Capture the cell that displays the provided text and extract its [x, y] central coordinate. 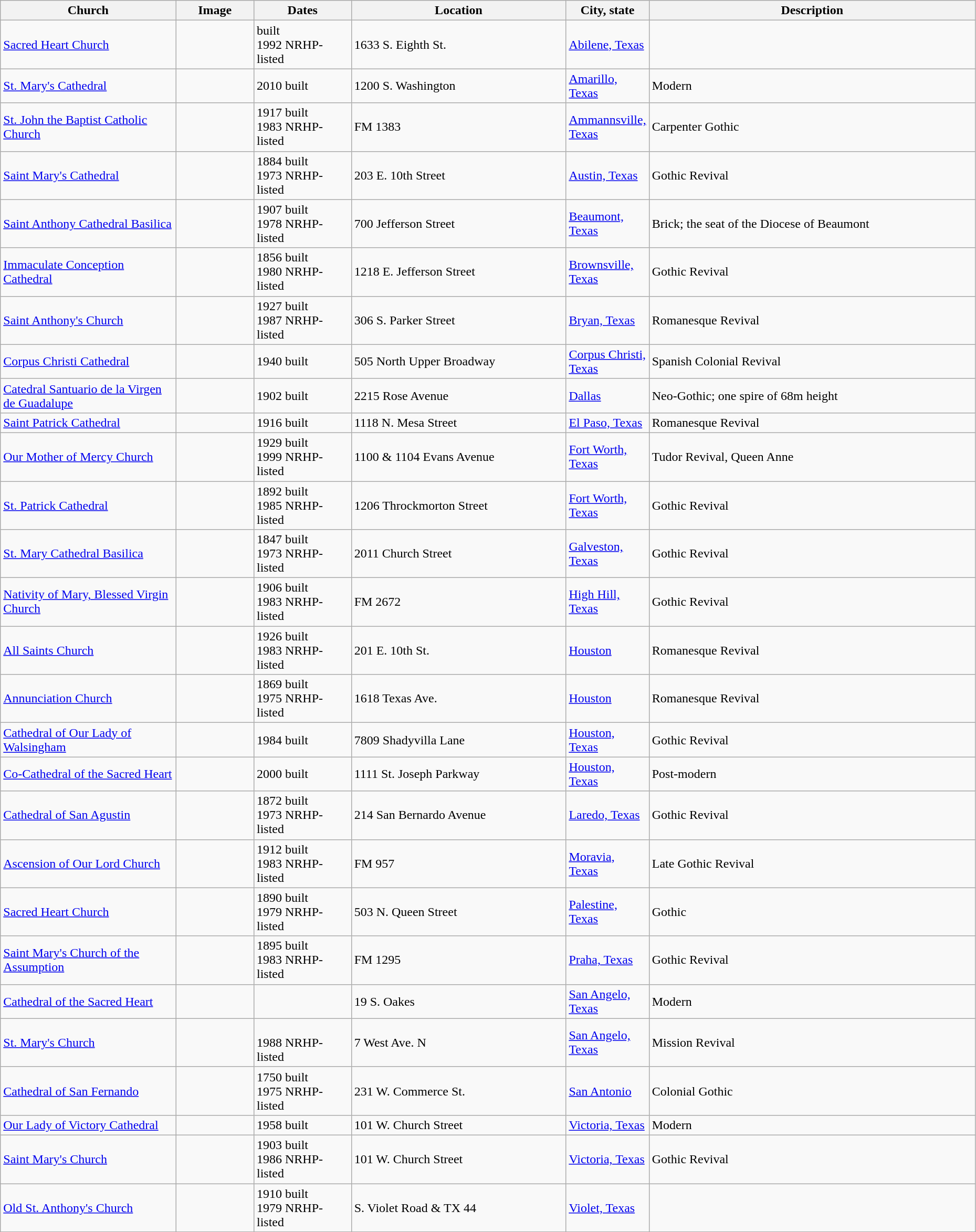
306 S. Parker Street [459, 320]
Saint Anthony's Church [88, 320]
Saint Patrick Cathedral [88, 423]
1750 built1975 NRHP-listed [302, 1091]
Late Gothic Revival [812, 864]
FM 1295 [459, 960]
1940 built [302, 361]
St. Mary's Church [88, 1043]
2010 built [302, 86]
Abilene, Texas [607, 45]
700 Jefferson Street [459, 224]
St. Patrick Cathedral [88, 505]
S. Violet Road & TX 44 [459, 1207]
1988 NRHP-listed [302, 1043]
Church [88, 10]
Immaculate Conception Cathedral [88, 272]
201 E. 10th St. [459, 650]
1917 built1983 NRHP-listed [302, 127]
7 West Ave. N [459, 1043]
Beaumont, Texas [607, 224]
Nativity of Mary, Blessed Virgin Church [88, 602]
Moravia, Texas [607, 864]
Cathedral of San Agustin [88, 815]
1984 built [302, 740]
Saint Mary's Church [88, 1159]
built1992 NRHP-listed [302, 45]
1910 built1979 NRHP-listed [302, 1207]
1856 built1980 NRHP-listed [302, 272]
Saint Mary's Cathedral [88, 175]
All Saints Church [88, 650]
Our Mother of Mercy Church [88, 457]
Violet, Texas [607, 1207]
St. Mary's Cathedral [88, 86]
1958 built [302, 1125]
FM 1383 [459, 127]
High Hill, Texas [607, 602]
Palestine, Texas [607, 912]
FM 957 [459, 864]
Colonial Gothic [812, 1091]
Catedral Santuario de la Virgen de Guadalupe [88, 396]
Location [459, 10]
Our Lady of Victory Cathedral [88, 1125]
1916 built [302, 423]
San Antonio [607, 1091]
1907 built1978 NRHP-listed [302, 224]
Brick; the seat of the Diocese of Beaumont [812, 224]
Saint Anthony Cathedral Basilica [88, 224]
2011 Church Street [459, 554]
1872 built1973 NRHP-listed [302, 815]
El Paso, Texas [607, 423]
Ascension of Our Lord Church [88, 864]
19 S. Oakes [459, 1002]
1926 built1983 NRHP-listed [302, 650]
Austin, Texas [607, 175]
Post-modern [812, 774]
1906 built1983 NRHP-listed [302, 602]
Dallas [607, 396]
Spanish Colonial Revival [812, 361]
1218 E. Jefferson Street [459, 272]
Praha, Texas [607, 960]
1200 S. Washington [459, 86]
2000 built [302, 774]
Brownsville, Texas [607, 272]
1927 built1987 NRHP-listed [302, 320]
1895 built1983 NRHP-listed [302, 960]
Saint Mary's Church of the Assumption [88, 960]
1892 built1985 NRHP-listed [302, 505]
Old St. Anthony's Church [88, 1207]
1118 N. Mesa Street [459, 423]
1633 S. Eighth St. [459, 45]
7809 Shadyvilla Lane [459, 740]
St. John the Baptist Catholic Church [88, 127]
Corpus Christi Cathedral [88, 361]
2215 Rose Avenue [459, 396]
Laredo, Texas [607, 815]
Gothic [812, 912]
1869 built1975 NRHP-listed [302, 699]
1929 built1999 NRHP-listed [302, 457]
1111 St. Joseph Parkway [459, 774]
City, state [607, 10]
214 San Bernardo Avenue [459, 815]
Mission Revival [812, 1043]
FM 2672 [459, 602]
Neo-Gothic; one spire of 68m height [812, 396]
Dates [302, 10]
Amarillo, Texas [607, 86]
203 E. 10th Street [459, 175]
Cathedral of the Sacred Heart [88, 1002]
1847 built1973 NRHP-listed [302, 554]
Cathedral of Our Lady of Walsingham [88, 740]
1903 built1986 NRHP-listed [302, 1159]
Image [215, 10]
Description [812, 10]
1884 built1973 NRHP-listed [302, 175]
St. Mary Cathedral Basilica [88, 554]
1618 Texas Ave. [459, 699]
Tudor Revival, Queen Anne [812, 457]
1206 Throckmorton Street [459, 505]
1912 built1983 NRHP-listed [302, 864]
Bryan, Texas [607, 320]
505 North Upper Broadway [459, 361]
Cathedral of San Fernando [88, 1091]
Co-Cathedral of the Sacred Heart [88, 774]
231 W. Commerce St. [459, 1091]
Ammannsville, Texas [607, 127]
1100 & 1104 Evans Avenue [459, 457]
Carpenter Gothic [812, 127]
1890 built1979 NRHP-listed [302, 912]
Galveston, Texas [607, 554]
Annunciation Church [88, 699]
Corpus Christi, Texas [607, 361]
503 N. Queen Street [459, 912]
1902 built [302, 396]
